Search for the cell housing the specified text and yield its [x, y] center coordinate. 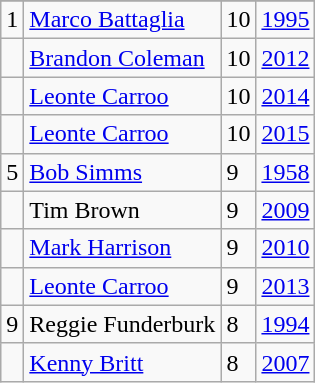
2014 [286, 96]
Mark Harrison [122, 248]
2012 [286, 58]
Marco Battaglia [122, 20]
1 [12, 20]
Brandon Coleman [122, 58]
1958 [286, 172]
Tim Brown [122, 210]
2015 [286, 134]
Reggie Funderburk [122, 324]
1995 [286, 20]
2009 [286, 210]
2007 [286, 362]
Kenny Britt [122, 362]
2010 [286, 248]
2013 [286, 286]
1994 [286, 324]
Bob Simms [122, 172]
5 [12, 172]
